Return (x, y) of the center of cell containing provided text 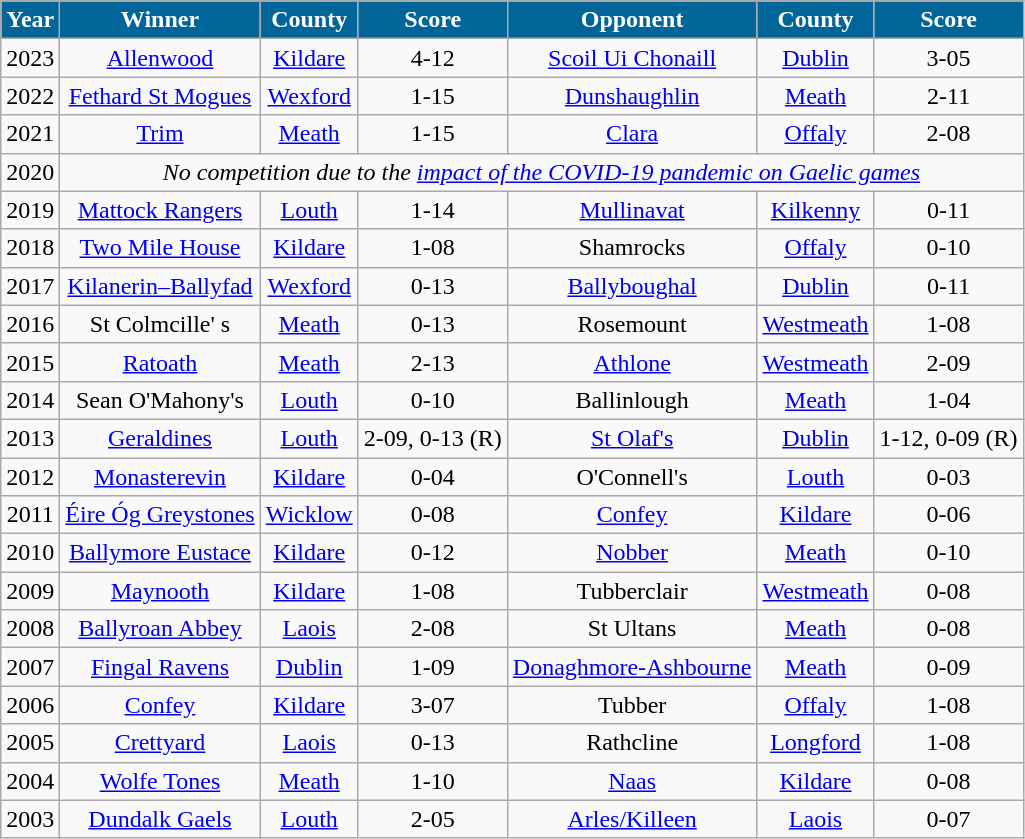
1-09 (432, 667)
St Olaf's (632, 438)
0-12 (432, 553)
Shamrocks (632, 248)
Ballymore Eustace (160, 553)
2012 (30, 477)
Nobber (632, 553)
2019 (30, 210)
2013 (30, 438)
Kilanerin–Ballyfad (160, 286)
3-07 (432, 705)
Ballyboughal (632, 286)
Clara (632, 134)
2007 (30, 667)
Scoil Ui Chonaill (632, 58)
Crettyard (160, 743)
2009 (30, 591)
Rosemount (632, 324)
Wicklow (309, 515)
2021 (30, 134)
2010 (30, 553)
1-10 (432, 781)
0-09 (948, 667)
Ratoath (160, 362)
Longford (816, 743)
Kilkenny (816, 210)
2006 (30, 705)
2011 (30, 515)
0-06 (948, 515)
Ballinlough (632, 400)
2022 (30, 96)
Opponent (632, 20)
0-04 (432, 477)
Rathcline (632, 743)
Fingal Ravens (160, 667)
2016 (30, 324)
2014 (30, 400)
Dundalk Gaels (160, 819)
Two Mile House (160, 248)
2003 (30, 819)
No competition due to the impact of the COVID-19 pandemic on Gaelic games (542, 172)
Trim (160, 134)
O'Connell's (632, 477)
Tubber (632, 705)
1-12, 0-09 (R) (948, 438)
Arles/Killeen (632, 819)
Tubberclair (632, 591)
2005 (30, 743)
Geraldines (160, 438)
Maynooth (160, 591)
Sean O'Mahony's (160, 400)
3-05 (948, 58)
0-07 (948, 819)
Mullinavat (632, 210)
2-09, 0-13 (R) (432, 438)
2-11 (948, 96)
Wolfe Tones (160, 781)
2-05 (432, 819)
2-13 (432, 362)
Naas (632, 781)
St Colmcille' s (160, 324)
2017 (30, 286)
St Ultans (632, 629)
2023 (30, 58)
2018 (30, 248)
Mattock Rangers (160, 210)
1-04 (948, 400)
Dunshaughlin (632, 96)
Éire Óg Greystones (160, 515)
Athlone (632, 362)
0-03 (948, 477)
2004 (30, 781)
2-09 (948, 362)
Monasterevin (160, 477)
2015 (30, 362)
Ballyroan Abbey (160, 629)
Donaghmore-Ashbourne (632, 667)
4-12 (432, 58)
2020 (30, 172)
1-14 (432, 210)
Winner (160, 20)
Year (30, 20)
Allenwood (160, 58)
Fethard St Mogues (160, 96)
2008 (30, 629)
